Return the [x, y] coordinate for the center point of the cell that contains the specified text.  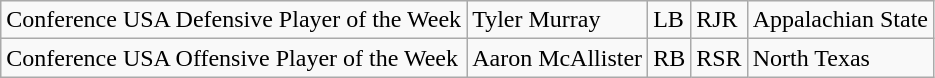
Appalachian State [840, 20]
Tyler Murray [558, 20]
Conference USA Defensive Player of the Week [234, 20]
RJR [719, 20]
LB [670, 20]
Conference USA Offensive Player of the Week [234, 58]
Aaron McAllister [558, 58]
RB [670, 58]
North Texas [840, 58]
RSR [719, 58]
